Return the [X, Y] coordinate for the center point of the cell that contains the specified text.  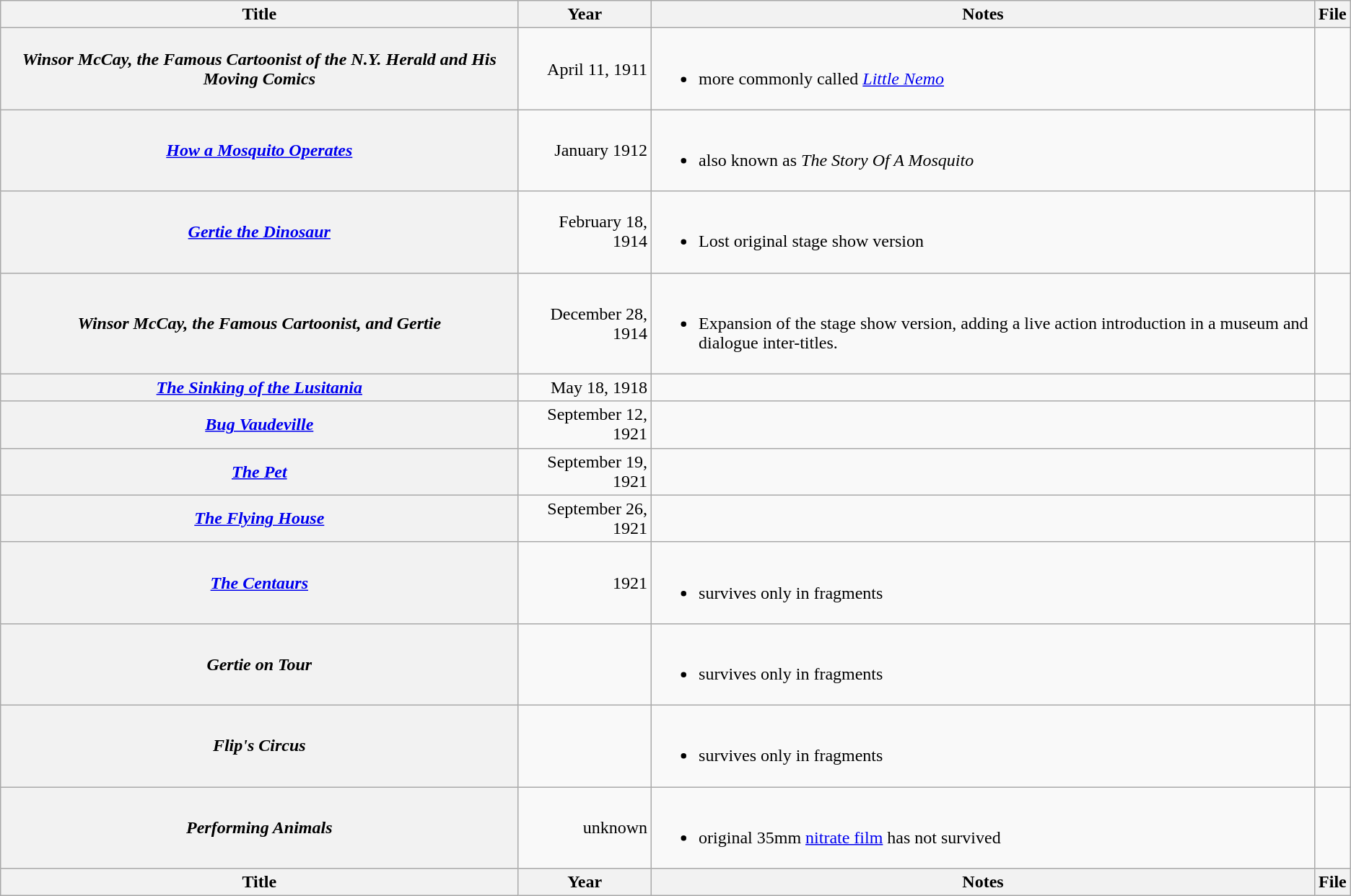
The Centaurs [260, 583]
How a Mosquito Operates [260, 150]
September 26, 1921 [585, 518]
Lost original stage show version [983, 232]
also known as The Story Of A Mosquito [983, 150]
Expansion of the stage show version, adding a live action introduction in a museum and dialogue inter-titles. [983, 323]
more commonly called Little Nemo [983, 69]
December 28, 1914 [585, 323]
Gertie on Tour [260, 664]
September 12, 1921 [585, 424]
1921 [585, 583]
January 1912 [585, 150]
Winsor McCay, the Famous Cartoonist, and Gertie [260, 323]
April 11, 1911 [585, 69]
May 18, 1918 [585, 387]
Performing Animals [260, 827]
The Pet [260, 472]
Bug Vaudeville [260, 424]
September 19, 1921 [585, 472]
Gertie the Dinosaur [260, 232]
The Flying House [260, 518]
Flip's Circus [260, 746]
unknown [585, 827]
The Sinking of the Lusitania [260, 387]
Winsor McCay, the Famous Cartoonist of the N.Y. Herald and His Moving Comics [260, 69]
February 18, 1914 [585, 232]
original 35mm nitrate film has not survived [983, 827]
